Identify which cell holds the provided text, then report its [x, y] central coordinate. 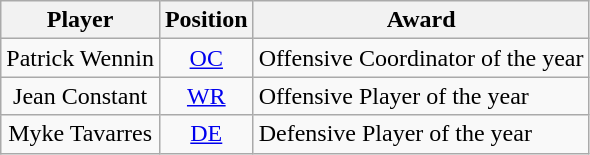
Player [80, 20]
Jean Constant [80, 96]
Award [421, 20]
Offensive Coordinator of the year [421, 58]
Defensive Player of the year [421, 134]
Myke Tavarres [80, 134]
WR [206, 96]
Offensive Player of the year [421, 96]
DE [206, 134]
Patrick Wennin [80, 58]
Position [206, 20]
OC [206, 58]
